Provide the (x, y) coordinate of the cell's center where the given text is located.  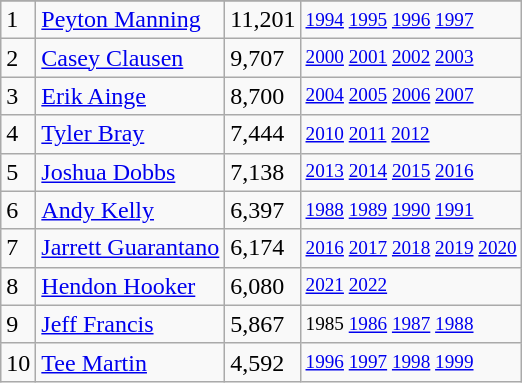
7 (18, 248)
9,707 (263, 58)
Casey Clausen (130, 58)
6 (18, 210)
1985 1986 1987 1988 (411, 324)
Andy Kelly (130, 210)
Jeff Francis (130, 324)
1994 1995 1996 1997 (411, 20)
2010 2011 2012 (411, 134)
9 (18, 324)
2 (18, 58)
8 (18, 286)
5 (18, 172)
Hendon Hooker (130, 286)
2021 2022 (411, 286)
6,174 (263, 248)
3 (18, 96)
2013 2014 2015 2016 (411, 172)
Peyton Manning (130, 20)
2000 2001 2002 2003 (411, 58)
Jarrett Guarantano (130, 248)
4,592 (263, 362)
Tee Martin (130, 362)
2016 2017 2018 2019 2020 (411, 248)
Erik Ainge (130, 96)
1996 1997 1998 1999 (411, 362)
6,397 (263, 210)
2004 2005 2006 2007 (411, 96)
Tyler Bray (130, 134)
10 (18, 362)
7,138 (263, 172)
6,080 (263, 286)
7,444 (263, 134)
Joshua Dobbs (130, 172)
8,700 (263, 96)
11,201 (263, 20)
5,867 (263, 324)
4 (18, 134)
1 (18, 20)
1988 1989 1990 1991 (411, 210)
